Capture the cell that displays the provided text and extract its [x, y] central coordinate. 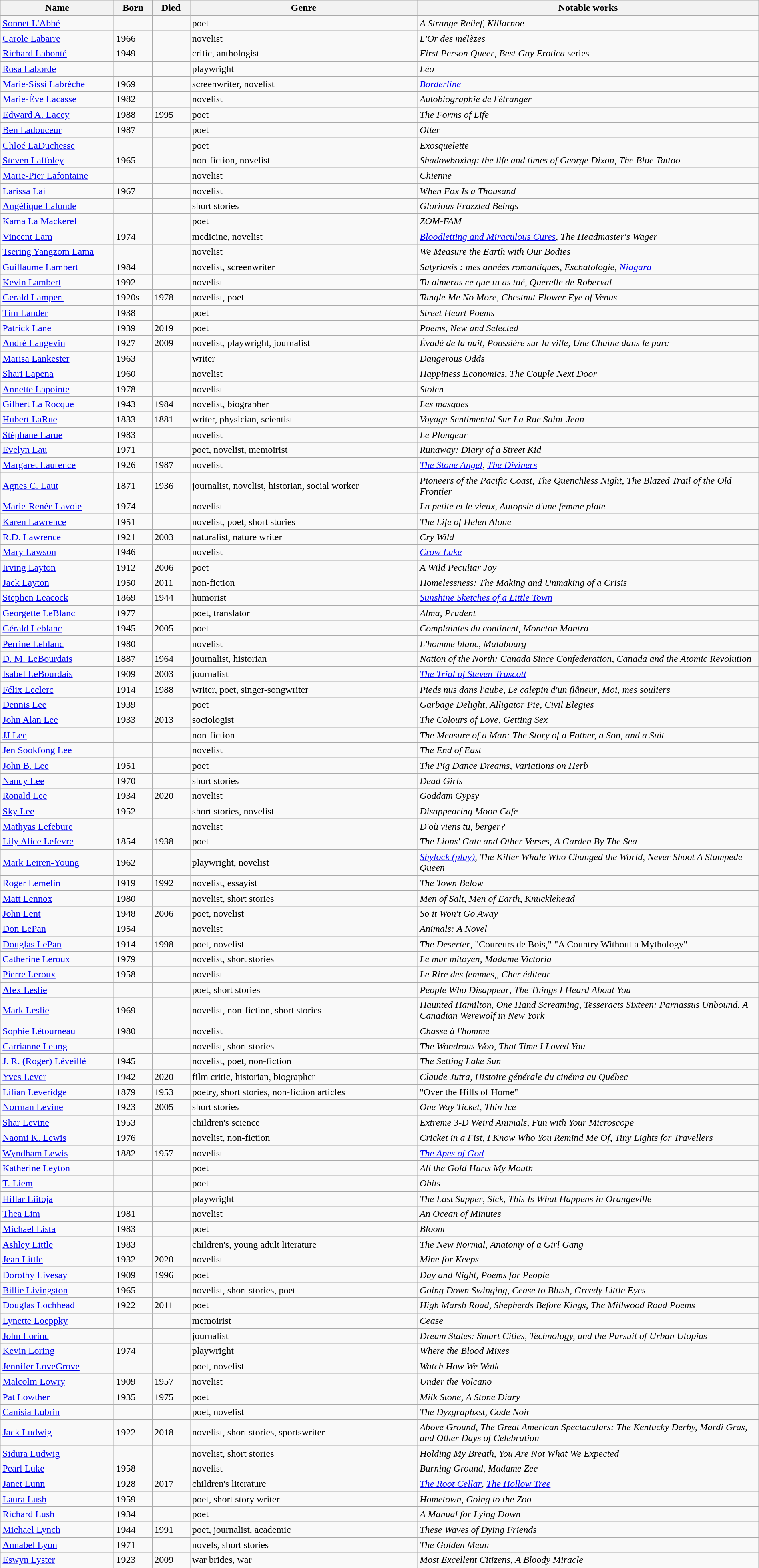
Pieds nus dans l'aube, Le calepin d'un flâneur, Moi, mes souliers [588, 689]
Hubert LaRue [57, 419]
Chloé LaDuchesse [57, 145]
Félix Leclerc [57, 689]
Disappearing Moon Cafe [588, 811]
Matt Lennox [57, 898]
Chienne [588, 175]
Tu aimeras ce que tu as tué, Querelle de Roberval [588, 282]
Hometown, Going to the Zoo [588, 1499]
film critic, historian, biographer [303, 1077]
Jen Sookfong Lee [57, 750]
Name [57, 8]
ZOM-FAM [588, 221]
Patrick Lane [57, 328]
Day and Night, Poems for People [588, 1275]
1959 [133, 1499]
Ashley Little [57, 1244]
Michael Lynch [57, 1530]
Norman Levine [57, 1107]
Under the Volcano [588, 1381]
The Wondrous Woo, That Time I Loved You [588, 1046]
critic, anthologist [303, 54]
Cry Wild [588, 537]
1970 [133, 781]
1871 [133, 486]
1977 [133, 613]
John Alan Lee [57, 720]
Don LePan [57, 929]
Burning Ground, Madame Zee [588, 1469]
1881 [171, 419]
1954 [133, 929]
1921 [133, 537]
Carole Labarre [57, 38]
Satyriasis : mes années romantiques, Eschatologie, Niagara [588, 267]
writer [303, 358]
Roger Lemelin [57, 883]
Crow Lake [588, 552]
Rosa Labordé [57, 69]
Bloodletting and Miraculous Cures, The Headmaster's Wager [588, 237]
1946 [133, 552]
Autobiographie de l'étranger [588, 99]
Shylock (play), The Killer Whale Who Changed the World, Never Shoot A Stampede Queen [588, 862]
1981 [133, 1214]
medicine, novelist [303, 237]
Poems, New and Selected [588, 328]
writer, poet, singer-songwriter [303, 689]
"Over the Hills of Home" [588, 1092]
Borderline [588, 84]
1943 [133, 404]
Tim Lander [57, 313]
Claude Jutra, Histoire générale du cinéma au Québec [588, 1077]
1967 [133, 191]
Above Ground, The Great American Spectaculars: The Kentucky Derby, Mardi Gras, and Other Days of Celebration [588, 1433]
Malcolm Lowry [57, 1381]
T. Liem [57, 1183]
The Deserter, "Coureurs de Bois," "A Country Without a Mythology" [588, 944]
The Measure of a Man: The Story of a Father, a Son, and a Suit [588, 735]
Billie Livingston [57, 1290]
Le Rire des femmes,, Cher éditeur [588, 975]
Guillaume Lambert [57, 267]
novelist, short stories, sportswriter [303, 1433]
All the Gold Hurts My Mouth [588, 1168]
Shadowboxing: the life and times of George Dixon, The Blue Tattoo [588, 160]
John B. Lee [57, 766]
poet, short stories [303, 990]
Agnes C. Laut [57, 486]
The Apes of God [588, 1153]
2019 [171, 328]
Jean Little [57, 1260]
Gilbert La Rocque [57, 404]
The Forms of Life [588, 115]
D. M. LeBourdais [57, 659]
The Town Below [588, 883]
Edward A. Lacey [57, 115]
The Last Supper, Sick, This Is What Happens in Orangeville [588, 1198]
1933 [133, 720]
1979 [133, 959]
Kevin Loring [57, 1351]
humorist [303, 598]
Born [133, 8]
L'homme blanc, Malabourg [588, 643]
Notable works [588, 8]
1887 [133, 659]
novelist, poet, short stories [303, 522]
short stories, novelist [303, 811]
journalist, novelist, historian, social worker [303, 486]
Sophie Létourneau [57, 1031]
naturalist, nature writer [303, 537]
Irving Layton [57, 567]
André Langevin [57, 343]
screenwriter, novelist [303, 84]
Kevin Lambert [57, 282]
1919 [133, 883]
1882 [133, 1153]
Jack Ludwig [57, 1433]
Canisia Lubrin [57, 1412]
Shari Lapena [57, 374]
1920s [133, 298]
Where the Blood Mixes [588, 1351]
1912 [133, 567]
1869 [133, 598]
Dennis Lee [57, 705]
A Manual for Lying Down [588, 1514]
1996 [171, 1275]
Men of Salt, Men of Earth, Knucklehead [588, 898]
Going Down Swinging, Cease to Blush, Greedy Little Eyes [588, 1290]
Animals: A Novel [588, 929]
Janet Lunn [57, 1484]
Dream States: Smart Cities, Technology, and the Pursuit of Urban Utopias [588, 1336]
Bloom [588, 1229]
Évadé de la nuit, Poussière sur la ville, Une Chaîne dans le parc [588, 343]
Nancy Lee [57, 781]
Milk Stone, A Stone Diary [588, 1397]
Mark Leiren-Young [57, 862]
John Lorinc [57, 1336]
1991 [171, 1530]
Dead Girls [588, 781]
writer, physician, scientist [303, 419]
First Person Queer, Best Gay Erotica series [588, 54]
Ronald Lee [57, 796]
Tsering Yangzom Lama [57, 252]
1833 [133, 419]
Street Heart Poems [588, 313]
La petite et le vieux, Autopsie d'une femme plate [588, 507]
Vincent Lam [57, 237]
Karen Lawrence [57, 522]
novelist, poet [303, 298]
A Strange Relief, Killarnoe [588, 23]
Otter [588, 130]
Marisa Lankester [57, 358]
Stolen [588, 389]
1964 [171, 659]
Haunted Hamilton, One Hand Screaming, Tesseracts Sixteen: Parnassus Unbound, A Canadian Werewolf in New York [588, 1011]
Margaret Laurence [57, 465]
Kama La Mackerel [57, 221]
Annette Lapointe [57, 389]
A Wild Peculiar Joy [588, 567]
The Trial of Steven Truscott [588, 674]
1998 [171, 944]
1854 [133, 842]
non-fiction, novelist [303, 160]
1936 [171, 486]
Naomi K. Lewis [57, 1138]
High Marsh Road, Shepherds Before Kings, The Millwood Road Poems [588, 1305]
Richard Labonté [57, 54]
Eswyn Lyster [57, 1560]
2013 [171, 720]
Richard Lush [57, 1514]
The Lions' Gate and Other Verses, A Garden By The Sea [588, 842]
Alex Leslie [57, 990]
Marie-Sissi Labrèche [57, 84]
Annabel Lyon [57, 1545]
The New Normal, Anatomy of a Girl Gang [588, 1244]
Katherine Leyton [57, 1168]
Larissa Lai [57, 191]
An Ocean of Minutes [588, 1214]
Le Plongeur [588, 434]
novelist, essayist [303, 883]
Stéphane Larue [57, 434]
1960 [133, 374]
children's science [303, 1122]
novelist, playwright, journalist [303, 343]
Sidura Ludwig [57, 1453]
Sonnet L'Abbé [57, 23]
poet, short story writer [303, 1499]
Cricket in a Fist, I Know Who You Remind Me Of, Tiny Lights for Travellers [588, 1138]
Perrine Leblanc [57, 643]
The End of East [588, 750]
Obits [588, 1183]
Steven Laffoley [57, 160]
Pierre Leroux [57, 975]
Nation of the North: Canada Since Confederation, Canada and the Atomic Revolution [588, 659]
The Stone Angel, The Diviners [588, 465]
1976 [133, 1138]
So it Won't Go Away [588, 913]
Watch How We Walk [588, 1366]
playwright, novelist [303, 862]
Lilian Leveridge [57, 1092]
Genre [303, 8]
Carrianne Leung [57, 1046]
These Waves of Dying Friends [588, 1530]
Mine for Keeps [588, 1260]
D'où viens tu, berger? [588, 826]
journalist, historian [303, 659]
Goddam Gypsy [588, 796]
Dorothy Livesay [57, 1275]
Thea Lim [57, 1214]
When Fox Is a Thousand [588, 191]
Tangle Me No More, Chestnut Flower Eye of Venus [588, 298]
The Pig Dance Dreams, Variations on Herb [588, 766]
Wyndham Lewis [57, 1153]
Michael Lista [57, 1229]
novelist, biographer [303, 404]
The Dyzgraphxst, Code Noir [588, 1412]
JJ Lee [57, 735]
1935 [133, 1397]
Marie-Pier Lafontaine [57, 175]
1950 [133, 583]
Cease [588, 1321]
Runaway: Diary of a Street Kid [588, 450]
1975 [171, 1397]
Died [171, 8]
Lily Alice Lefevre [57, 842]
war brides, war [303, 1560]
Homelessness: The Making and Unmaking of a Crisis [588, 583]
1879 [133, 1092]
Chasse à l'homme [588, 1031]
We Measure the Earth with Our Bodies [588, 252]
Douglas Lochhead [57, 1305]
Les masques [588, 404]
1949 [133, 54]
1942 [133, 1077]
Glorious Frazzled Beings [588, 206]
Laura Lush [57, 1499]
1995 [171, 115]
1952 [133, 811]
J. R. (Roger) Léveillé [57, 1061]
1963 [133, 358]
novelist, non-fiction, short stories [303, 1011]
Mark Leslie [57, 1011]
Shar Levine [57, 1122]
Jennifer LoveGrove [57, 1366]
novels, short stories [303, 1545]
The Root Cellar, The Hollow Tree [588, 1484]
memoirist [303, 1321]
Sky Lee [57, 811]
Exosquelette [588, 145]
Ben Ladouceur [57, 130]
Isabel LeBourdais [57, 674]
L'Or des mélèzes [588, 38]
Garbage Delight, Alligator Pie, Civil Elegies [588, 705]
1927 [133, 343]
1966 [133, 38]
Complaintes du continent, Moncton Mantra [588, 628]
Pearl Luke [57, 1469]
poet, journalist, academic [303, 1530]
novelist, short stories, poet [303, 1290]
Alma, Prudent [588, 613]
Voyage Sentimental Sur La Rue Saint-Jean [588, 419]
Jack Layton [57, 583]
Happiness Economics, The Couple Next Door [588, 374]
The Setting Lake Sun [588, 1061]
Gerald Lampert [57, 298]
1948 [133, 913]
Stephen Leacock [57, 598]
Extreme 3-D Weird Animals, Fun with Your Microscope [588, 1122]
novelist, screenwriter [303, 267]
Gérald Leblanc [57, 628]
children's, young adult literature [303, 1244]
Dangerous Odds [588, 358]
Léo [588, 69]
Pat Lowther [57, 1397]
1982 [133, 99]
Mathyas Lefebure [57, 826]
Douglas LePan [57, 944]
Marie-Ève Lacasse [57, 99]
poet, translator [303, 613]
Hillar Liitoja [57, 1198]
novelist, non-fiction [303, 1138]
Georgette LeBlanc [57, 613]
Mary Lawson [57, 552]
1932 [133, 1260]
Lynette Loeppky [57, 1321]
1926 [133, 465]
The Life of Helen Alone [588, 522]
poetry, short stories, non-fiction articles [303, 1092]
novelist, poet, non-fiction [303, 1061]
2017 [171, 1484]
One Way Ticket, Thin Ice [588, 1107]
children's literature [303, 1484]
The Golden Mean [588, 1545]
Most Excellent Citizens, A Bloody Miracle [588, 1560]
Marie-Renée Lavoie [57, 507]
Holding My Breath, You Are Not What We Expected [588, 1453]
2018 [171, 1433]
Pioneers of the Pacific Coast, The Quenchless Night, The Blazed Trail of the Old Frontier [588, 486]
R.D. Lawrence [57, 537]
sociologist [303, 720]
1928 [133, 1484]
1962 [133, 862]
Le mur mitoyen, Madame Victoria [588, 959]
Yves Lever [57, 1077]
Evelyn Lau [57, 450]
Angélique Lalonde [57, 206]
People Who Disappear, The Things I Heard About You [588, 990]
John Lent [57, 913]
The Colours of Love, Getting Sex [588, 720]
poet, novelist, memoirist [303, 450]
Catherine Leroux [57, 959]
Sunshine Sketches of a Little Town [588, 598]
